Determine the (X, Y) coordinate at the center of the cell enclosing the given text.  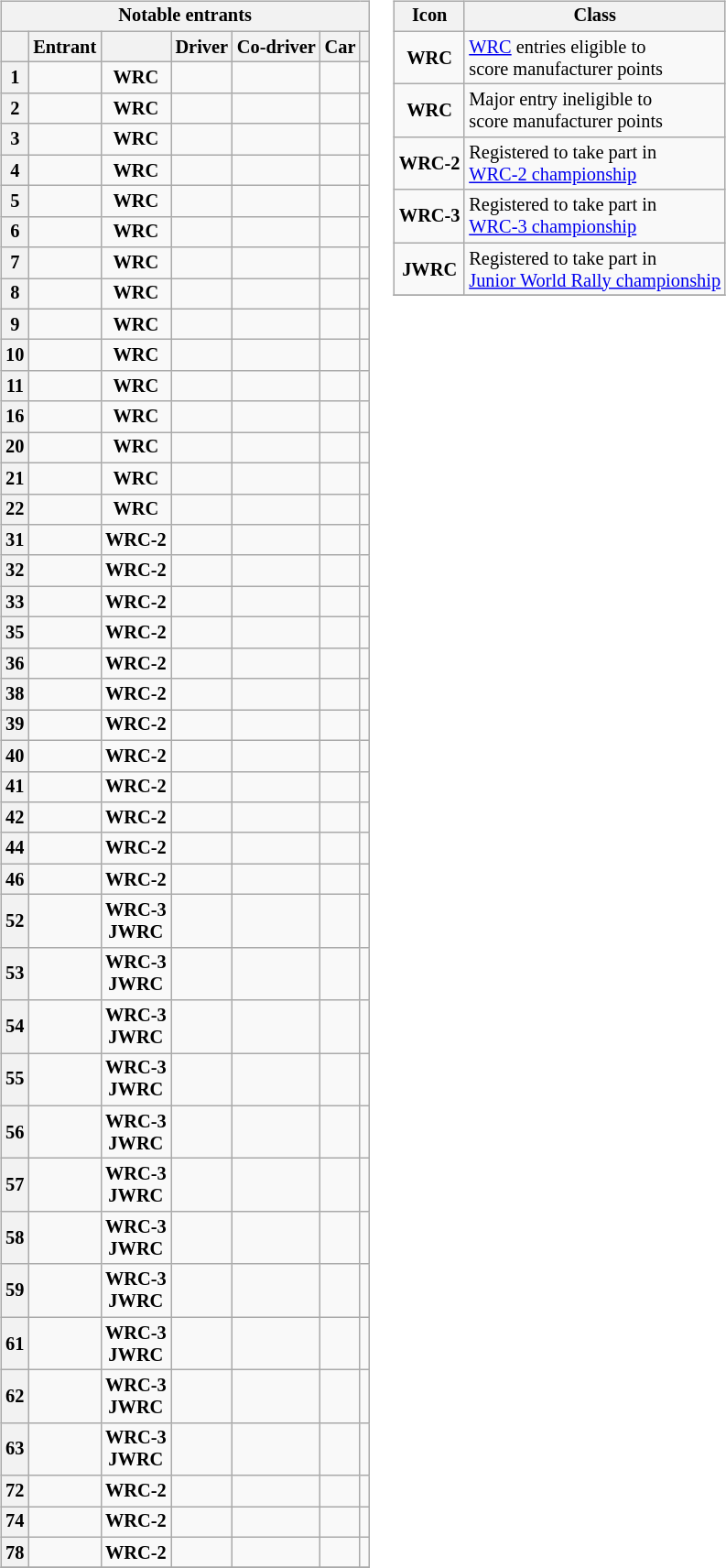
56 (15, 1132)
59 (15, 1290)
16 (15, 417)
32 (15, 571)
33 (15, 602)
Car (341, 47)
22 (15, 509)
62 (15, 1397)
Major entry ineligible toscore manufacturer points (595, 111)
4 (15, 170)
1 (15, 78)
Registered to take part inJunior World Rally championship (595, 269)
5 (15, 201)
74 (15, 1522)
2 (15, 109)
35 (15, 633)
11 (15, 387)
Driver (201, 47)
Class (595, 16)
JWRC (429, 269)
44 (15, 848)
57 (15, 1185)
41 (15, 787)
Icon (429, 16)
Notable entrants (185, 16)
WRC entries eligible toscore manufacturer points (595, 58)
52 (15, 921)
36 (15, 663)
9 (15, 324)
78 (15, 1552)
21 (15, 478)
61 (15, 1344)
42 (15, 818)
31 (15, 540)
58 (15, 1238)
53 (15, 974)
3 (15, 139)
63 (15, 1449)
39 (15, 725)
Co-driver (276, 47)
6 (15, 232)
38 (15, 694)
8 (15, 294)
10 (15, 355)
54 (15, 1027)
Registered to take part inWRC-3 championship (595, 216)
20 (15, 448)
55 (15, 1080)
WRC-3 (429, 216)
40 (15, 756)
7 (15, 263)
46 (15, 879)
Entrant (64, 47)
72 (15, 1491)
Registered to take part inWRC-2 championship (595, 164)
